Extract the [x, y] coordinate from the center of the cell holding the provided text.  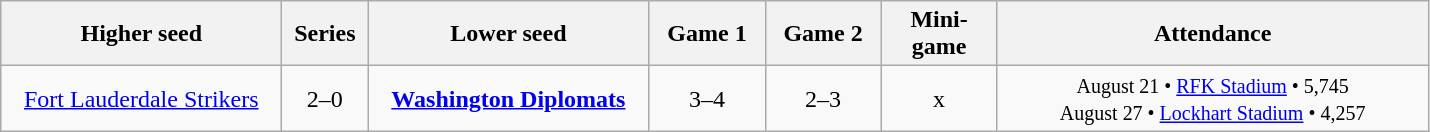
Lower seed [508, 34]
2–3 [823, 98]
Higher seed [142, 34]
Game 1 [707, 34]
August 21 • RFK Stadium • 5,745August 27 • Lockhart Stadium • 4,257 [1212, 98]
3–4 [707, 98]
Attendance [1212, 34]
2–0 [325, 98]
x [939, 98]
Fort Lauderdale Strikers [142, 98]
Washington Diplomats [508, 98]
Series [325, 34]
Mini-game [939, 34]
Game 2 [823, 34]
